Find where the given text appears and provide that cell's center as [x, y] coordinate. 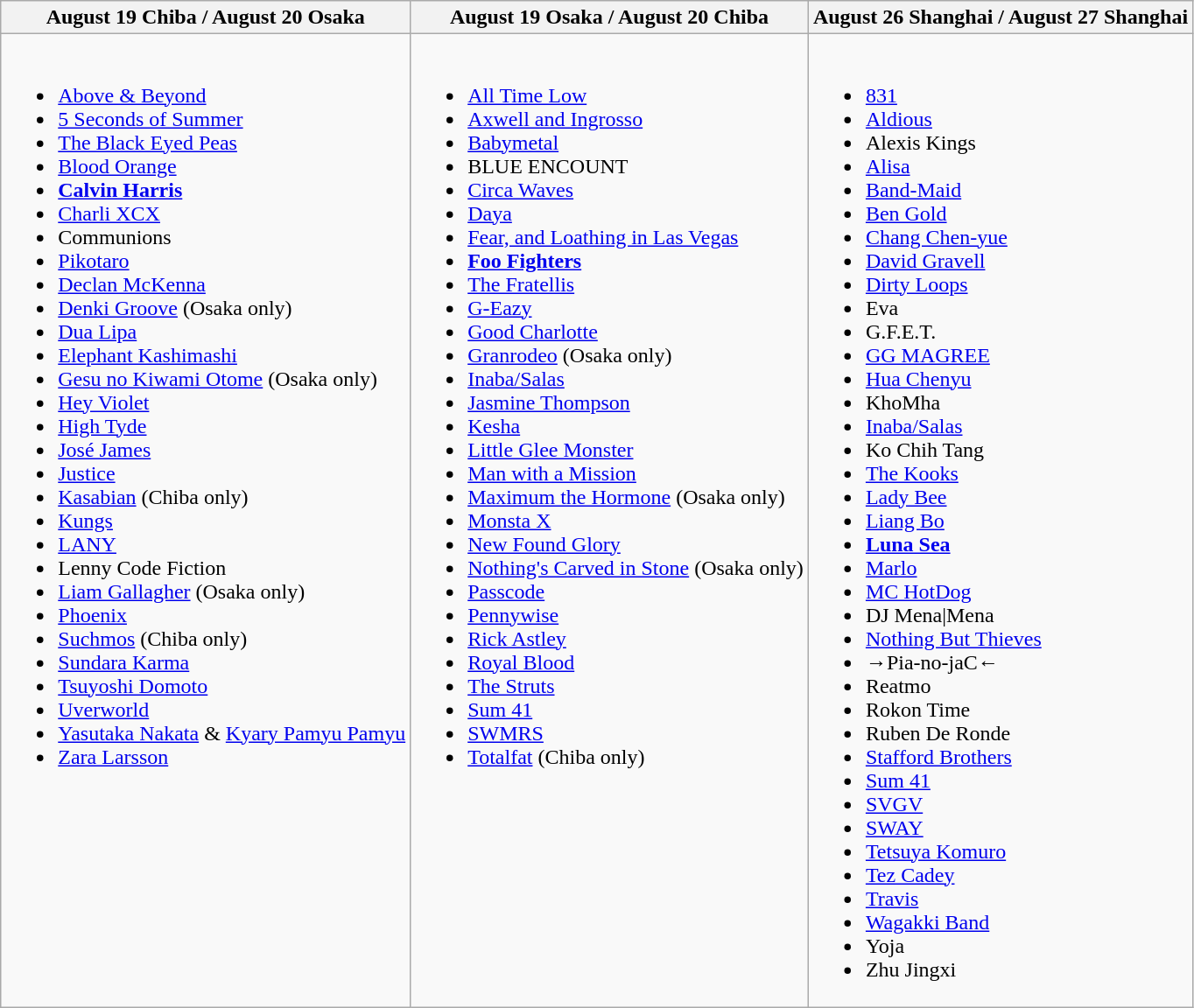
August 19 Chiba / August 20 Osaka [206, 17]
August 26 Shanghai / August 27 Shanghai [1000, 17]
August 19 Osaka / August 20 Chiba [609, 17]
